From the cell containing the given text, extract its center point as [X, Y] coordinate. 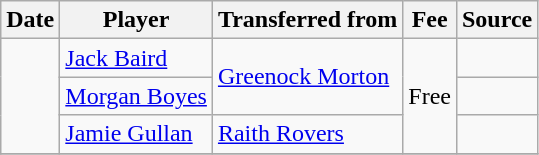
Free [430, 96]
Date [30, 20]
Jack Baird [136, 58]
Fee [430, 20]
Source [496, 20]
Raith Rovers [307, 134]
Morgan Boyes [136, 96]
Jamie Gullan [136, 134]
Player [136, 20]
Greenock Morton [307, 77]
Transferred from [307, 20]
